Detect which cell encompasses the target text, then output its (x, y) center coordinate. 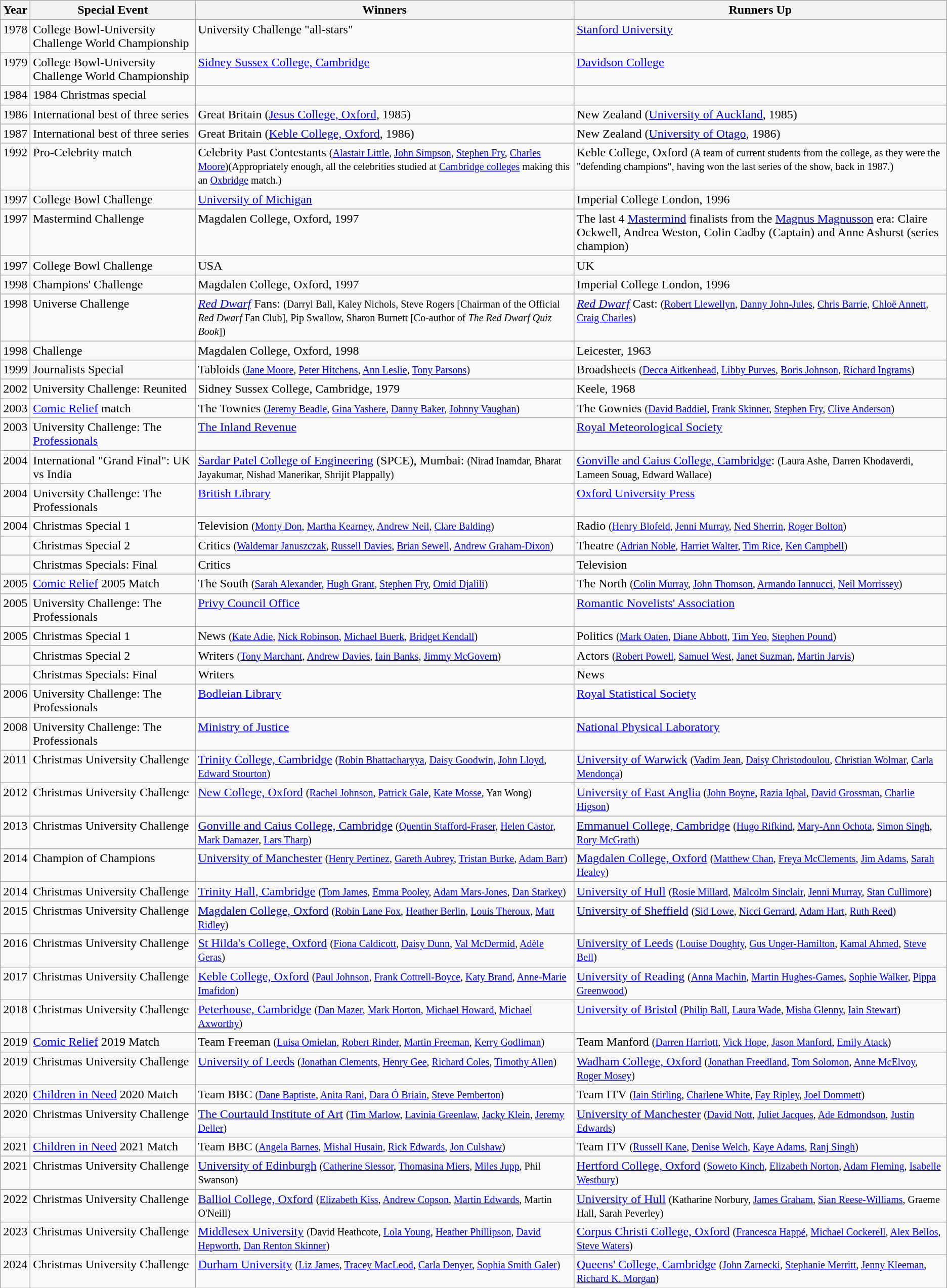
News (760, 674)
Sardar Patel College of Engineering (SPCE), Mumbai: (Nirad Inamdar, Bharat Jayakumar, Nishad Manerikar, Shrijit Plappally) (384, 467)
University of Hull (Katharine Norbury, James Graham, Sian Reese-Williams, Graeme Hall, Sarah Peverley) (760, 1205)
Privy Council Office (384, 610)
British Library (384, 500)
National Physical Laboratory (760, 734)
Team BBC (Angela Barnes, Mishal Husain, Rick Edwards, Jon Culshaw) (384, 1146)
University of Manchester (Henry Pertinez, Gareth Aubrey, Tristan Burke, Adam Barr) (384, 865)
2022 (15, 1205)
1986 (15, 114)
Davidson College (760, 69)
Comic Relief match (113, 408)
Trinity College, Cambridge (Robin Bhattacharyya, Daisy Goodwin, John Lloyd, Edward Stourton) (384, 767)
1979 (15, 69)
Children in Need 2020 Match (113, 1094)
2017 (15, 983)
Tabloids (Jane Moore, Peter Hitchens, Ann Leslie, Tony Parsons) (384, 370)
The North (Colin Murray, John Thomson, Armando Iannucci, Neil Morrissey) (760, 584)
Red Dwarf Cast: (Robert Llewellyn, Danny John-Jules, Chris Barrie, Chloë Annett, Craig Charles) (760, 317)
Gonville and Caius College, Cambridge: (Laura Ashe, Darren Khodaverdi, Lameen Souag, Edward Wallace) (760, 467)
Team BBC (Dane Baptiste, Anita Rani, Dara Ó Briain, Steve Pemberton) (384, 1094)
Champion of Champions (113, 865)
Wadham College, Oxford (Jonathan Freedland, Tom Solomon, Anne McElvoy, Roger Mosey) (760, 1068)
Trinity Hall, Cambridge (Tom James, Emma Pooley, Adam Mars-Jones, Dan Starkey) (384, 891)
Magdalen College, Oxford (Robin Lane Fox, Heather Berlin, Louis Theroux, Matt Ridley) (384, 918)
Magdalen College, Oxford, 1998 (384, 351)
Emmanuel College, Cambridge (Hugo Rifkind, Mary-Ann Ochota, Simon Singh, Rory McGrath) (760, 833)
UK (760, 265)
Champions' Challenge (113, 284)
Queens' College, Cambridge (John Zarnecki, Stephanie Merritt, Jenny Kleeman, Richard K. Morgan) (760, 1272)
University of Michigan (384, 199)
University of Hull (Rosie Millard, Malcolm Sinclair, Jenni Murray, Stan Cullimore) (760, 891)
Children in Need 2021 Match (113, 1146)
Team Freeman (Luisa Omielan, Robert Rinder, Martin Freeman, Kerry Godliman) (384, 1042)
University of Leeds (Louise Doughty, Gus Unger-Hamilton, Kamal Ahmed, Steve Bell) (760, 950)
Sidney Sussex College, Cambridge (384, 69)
Gonville and Caius College, Cambridge (Quentin Stafford-Fraser, Helen Castor, Mark Damazer, Lars Tharp) (384, 833)
2024 (15, 1272)
The Inland Revenue (384, 434)
Balliol College, Oxford (Elizabeth Kiss, Andrew Copson, Martin Edwards, Martin O'Neill) (384, 1205)
University of Manchester (David Nott, Juliet Jacques, Ade Edmondson, Justin Edwards) (760, 1120)
Leicester, 1963 (760, 351)
Journalists Special (113, 370)
Broadsheets (Decca Aitkenhead, Libby Purves, Boris Johnson, Richard Ingrams) (760, 370)
Comic Relief 2005 Match (113, 584)
Year (15, 10)
Theatre (Adrian Noble, Harriet Walter, Tim Rice, Ken Campbell) (760, 545)
Peterhouse, Cambridge (Dan Mazer, Mark Horton, Michael Howard, Michael Axworthy) (384, 1016)
New College, Oxford (Rachel Johnson, Patrick Gale, Kate Mosse, Yan Wong) (384, 799)
University of Bristol (Philip Ball, Laura Wade, Misha Glenny, Iain Stewart) (760, 1016)
University of Sheffield (Sid Lowe, Nicci Gerrard, Adam Hart, Ruth Reed) (760, 918)
Runners Up (760, 10)
2016 (15, 950)
Great Britain (Keble College, Oxford, 1986) (384, 134)
New Zealand (University of Auckland, 1985) (760, 114)
Critics (Waldemar Januszczak, Russell Davies, Brian Sewell, Andrew Graham-Dixon) (384, 545)
Corpus Christi College, Oxford (Francesca Happé, Michael Cockerell, Alex Bellos, Steve Waters) (760, 1238)
Ministry of Justice (384, 734)
Magdalen College, Oxford (Matthew Chan, Freya McClements, Jim Adams, Sarah Healey) (760, 865)
Hertford College, Oxford (Soweto Kinch, Elizabeth Norton, Adam Fleming, Isabelle Westbury) (760, 1173)
1984 Christmas special (113, 95)
News (Kate Adie, Nick Robinson, Michael Buerk, Bridget Kendall) (384, 636)
Writers (Tony Marchant, Andrew Davies, Iain Banks, Jimmy McGovern) (384, 655)
1978 (15, 36)
University Challenge: Reunited (113, 389)
Winners (384, 10)
University of Warwick (Vadim Jean, Daisy Christodoulou, Christian Wolmar, Carla Mendonça) (760, 767)
University of Leeds (Jonathan Clements, Henry Gee, Richard Coles, Timothy Allen) (384, 1068)
Royal Statistical Society (760, 700)
The Gownies (David Baddiel, Frank Skinner, Stephen Fry, Clive Anderson) (760, 408)
2023 (15, 1238)
1999 (15, 370)
Oxford University Press (760, 500)
Middlesex University (David Heathcote, Lola Young, Heather Phillipson, David Hepworth, Dan Renton Skinner) (384, 1238)
Royal Meteorological Society (760, 434)
Romantic Novelists' Association (760, 610)
Actors (Robert Powell, Samuel West, Janet Suzman, Martin Jarvis) (760, 655)
2011 (15, 767)
Writers (384, 674)
International "Grand Final": UK vs India (113, 467)
Keble College, Oxford (Paul Johnson, Frank Cottrell-Boyce, Katy Brand, Anne-Marie Imafidon) (384, 983)
2018 (15, 1016)
The Courtauld Institute of Art (Tim Marlow, Lavinia Greenlaw, Jacky Klein, Jeremy Deller) (384, 1120)
USA (384, 265)
The Townies (Jeremy Beadle, Gina Yashere, Danny Baker, Johnny Vaughan) (384, 408)
Comic Relief 2019 Match (113, 1042)
2012 (15, 799)
St Hilda's College, Oxford (Fiona Caldicott, Daisy Dunn, Val McDermid, Adèle Geras) (384, 950)
Bodleian Library (384, 700)
2013 (15, 833)
Team Manford (Darren Harriott, Vick Hope, Jason Manford, Emily Atack) (760, 1042)
Critics (384, 565)
Special Event (113, 10)
University Challenge "all-stars" (384, 36)
Stanford University (760, 36)
Television (Monty Don, Martha Kearney, Andrew Neil, Clare Balding) (384, 526)
Team ITV (Iain Stirling, Charlene White, Fay Ripley, Joel Dommett) (760, 1094)
University of Reading (Anna Machin, Martin Hughes-Games, Sophie Walker, Pippa Greenwood) (760, 983)
Radio (Henry Blofeld, Jenni Murray, Ned Sherrin, Roger Bolton) (760, 526)
2008 (15, 734)
Great Britain (Jesus College, Oxford, 1985) (384, 114)
2006 (15, 700)
New Zealand (University of Otago, 1986) (760, 134)
Sidney Sussex College, Cambridge, 1979 (384, 389)
Politics (Mark Oaten, Diane Abbott, Tim Yeo, Stephen Pound) (760, 636)
Keele, 1968 (760, 389)
2015 (15, 918)
The South (Sarah Alexander, Hugh Grant, Stephen Fry, Omid Djalili) (384, 584)
Durham University (Liz James, Tracey MacLeod, Carla Denyer, Sophia Smith Galer) (384, 1272)
University of East Anglia (John Boyne, Razia Iqbal, David Grossman, Charlie Higson) (760, 799)
1984 (15, 95)
Universe Challenge (113, 317)
Pro-Celebrity match (113, 166)
Television (760, 565)
1992 (15, 166)
1987 (15, 134)
Challenge (113, 351)
Mastermind Challenge (113, 232)
Team ITV (Russell Kane, Denise Welch, Kaye Adams, Ranj Singh) (760, 1146)
2002 (15, 389)
University of Edinburgh (Catherine Slessor, Thomasina Miers, Miles Jupp, Phil Swanson) (384, 1173)
